Provide the [X, Y] coordinate of the cell's center where the given text is located.  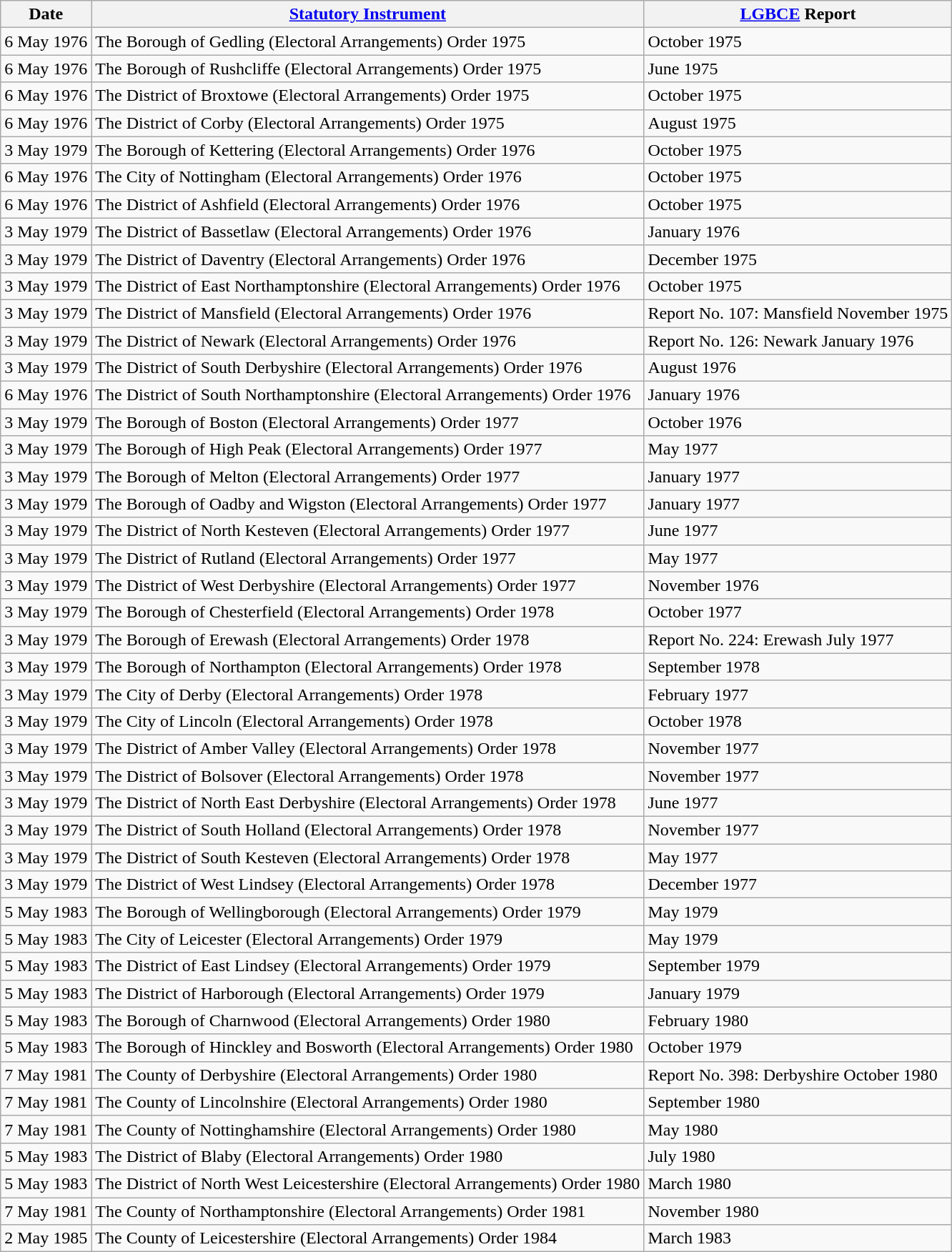
The Borough of Melton (Electoral Arrangements) Order 1977 [367, 477]
August 1976 [798, 368]
The District of North West Leicestershire (Electoral Arrangements) Order 1980 [367, 1183]
The County of Leicestershire (Electoral Arrangements) Order 1984 [367, 1238]
Report No. 398: Derbyshire October 1980 [798, 1075]
The District of South Kesteven (Electoral Arrangements) Order 1978 [367, 858]
The Borough of Charnwood (Electoral Arrangements) Order 1980 [367, 1020]
The District of Harborough (Electoral Arrangements) Order 1979 [367, 993]
September 1978 [798, 667]
The City of Lincoln (Electoral Arrangements) Order 1978 [367, 721]
The District of East Northamptonshire (Electoral Arrangements) Order 1976 [367, 286]
August 1975 [798, 123]
February 1980 [798, 1020]
The District of North Kesteven (Electoral Arrangements) Order 1977 [367, 531]
The City of Derby (Electoral Arrangements) Order 1978 [367, 694]
December 1977 [798, 885]
Statutory Instrument [367, 14]
July 1980 [798, 1156]
The Borough of Wellingborough (Electoral Arrangements) Order 1979 [367, 912]
The District of Amber Valley (Electoral Arrangements) Order 1978 [367, 748]
The District of Blaby (Electoral Arrangements) Order 1980 [367, 1156]
The Borough of Hinckley and Bosworth (Electoral Arrangements) Order 1980 [367, 1048]
November 1976 [798, 585]
The Borough of Kettering (Electoral Arrangements) Order 1976 [367, 150]
The Borough of Oadby and Wigston (Electoral Arrangements) Order 1977 [367, 504]
The District of West Derbyshire (Electoral Arrangements) Order 1977 [367, 585]
October 1976 [798, 422]
The Borough of High Peak (Electoral Arrangements) Order 1977 [367, 449]
The District of Rutland (Electoral Arrangements) Order 1977 [367, 558]
September 1979 [798, 966]
The District of Corby (Electoral Arrangements) Order 1975 [367, 123]
The District of East Lindsey (Electoral Arrangements) Order 1979 [367, 966]
The District of South Holland (Electoral Arrangements) Order 1978 [367, 830]
October 1979 [798, 1048]
The Borough of Boston (Electoral Arrangements) Order 1977 [367, 422]
The District of Newark (Electoral Arrangements) Order 1976 [367, 341]
The County of Derbyshire (Electoral Arrangements) Order 1980 [367, 1075]
The District of Daventry (Electoral Arrangements) Order 1976 [367, 259]
May 1980 [798, 1129]
The County of Northamptonshire (Electoral Arrangements) Order 1981 [367, 1211]
The County of Nottinghamshire (Electoral Arrangements) Order 1980 [367, 1129]
The District of Broxtowe (Electoral Arrangements) Order 1975 [367, 96]
LGBCE Report [798, 14]
September 1980 [798, 1102]
2 May 1985 [46, 1238]
Report No. 224: Erewash July 1977 [798, 640]
March 1983 [798, 1238]
October 1977 [798, 612]
The District of North East Derbyshire (Electoral Arrangements) Order 1978 [367, 803]
November 1980 [798, 1211]
Report No. 126: Newark January 1976 [798, 341]
The District of South Northamptonshire (Electoral Arrangements) Order 1976 [367, 395]
The Borough of Chesterfield (Electoral Arrangements) Order 1978 [367, 612]
The District of Mansfield (Electoral Arrangements) Order 1976 [367, 313]
March 1980 [798, 1183]
January 1979 [798, 993]
December 1975 [798, 259]
The Borough of Northampton (Electoral Arrangements) Order 1978 [367, 667]
Report No. 107: Mansfield November 1975 [798, 313]
The City of Leicester (Electoral Arrangements) Order 1979 [367, 939]
The District of Bolsover (Electoral Arrangements) Order 1978 [367, 775]
The Borough of Gedling (Electoral Arrangements) Order 1975 [367, 41]
The District of West Lindsey (Electoral Arrangements) Order 1978 [367, 885]
June 1975 [798, 69]
October 1978 [798, 721]
The City of Nottingham (Electoral Arrangements) Order 1976 [367, 177]
The Borough of Rushcliffe (Electoral Arrangements) Order 1975 [367, 69]
The District of Bassetlaw (Electoral Arrangements) Order 1976 [367, 232]
The Borough of Erewash (Electoral Arrangements) Order 1978 [367, 640]
The District of Ashfield (Electoral Arrangements) Order 1976 [367, 204]
February 1977 [798, 694]
Date [46, 14]
The District of South Derbyshire (Electoral Arrangements) Order 1976 [367, 368]
The County of Lincolnshire (Electoral Arrangements) Order 1980 [367, 1102]
